Search for the cell housing the specified text and yield its [X, Y] center coordinate. 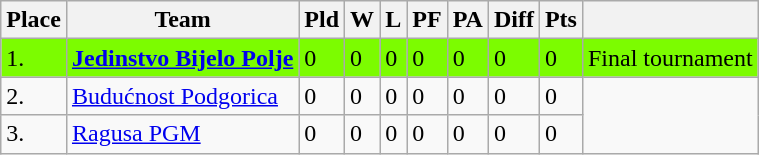
Diff [514, 20]
Jedinstvo Bijelo Polje [182, 58]
Pts [560, 20]
Pld [322, 20]
W [362, 20]
Final tournament [670, 58]
3. [34, 134]
L [394, 20]
PA [468, 20]
PF [427, 20]
2. [34, 96]
Team [182, 20]
1. [34, 58]
Ragusa PGM [182, 134]
Budućnost Podgorica [182, 96]
Place [34, 20]
